For the text-containing cell, return its midpoint in (x, y) coordinate format. 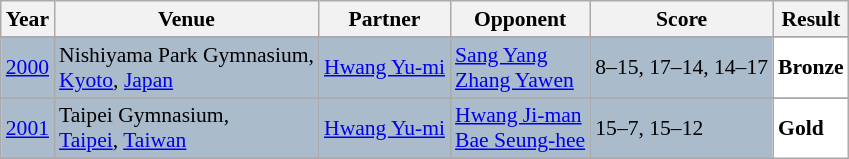
Partner (384, 19)
Bronze (811, 68)
Year (28, 19)
Gold (811, 128)
Score (682, 19)
Venue (186, 19)
Sang Yang Zhang Yawen (520, 68)
Result (811, 19)
15–7, 15–12 (682, 128)
2000 (28, 68)
Hwang Ji-man Bae Seung-hee (520, 128)
Opponent (520, 19)
8–15, 17–14, 14–17 (682, 68)
Nishiyama Park Gymnasium,Kyoto, Japan (186, 68)
Taipei Gymnasium,Taipei, Taiwan (186, 128)
2001 (28, 128)
